Locate the cell with the specified text and output its [x, y] center coordinate. 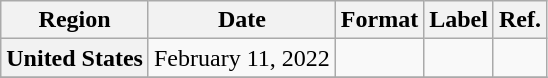
Region [75, 20]
Ref. [520, 20]
Date [242, 20]
United States [75, 58]
February 11, 2022 [242, 58]
Format [379, 20]
Label [459, 20]
